Scan for the cell matching the given text and deliver its (x, y) coordinate at center. 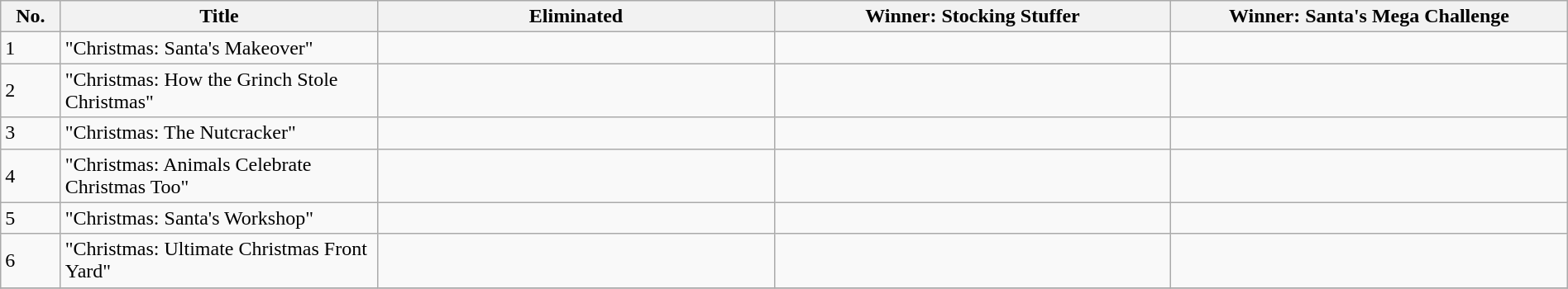
No. (31, 17)
"Christmas: Animals Celebrate Christmas Too" (219, 175)
"Christmas: Ultimate Christmas Front Yard" (219, 261)
Winner: Santa's Mega Challenge (1370, 17)
"Christmas: The Nutcracker" (219, 133)
1 (31, 48)
Title (219, 17)
2 (31, 91)
"Christmas: Santa's Workshop" (219, 218)
3 (31, 133)
5 (31, 218)
Eliminated (576, 17)
6 (31, 261)
4 (31, 175)
"Christmas: How the Grinch Stole Christmas" (219, 91)
Winner: Stocking Stuffer (973, 17)
"Christmas: Santa's Makeover" (219, 48)
